Output the [X, Y] coordinate of the center of the cell containing the given text.  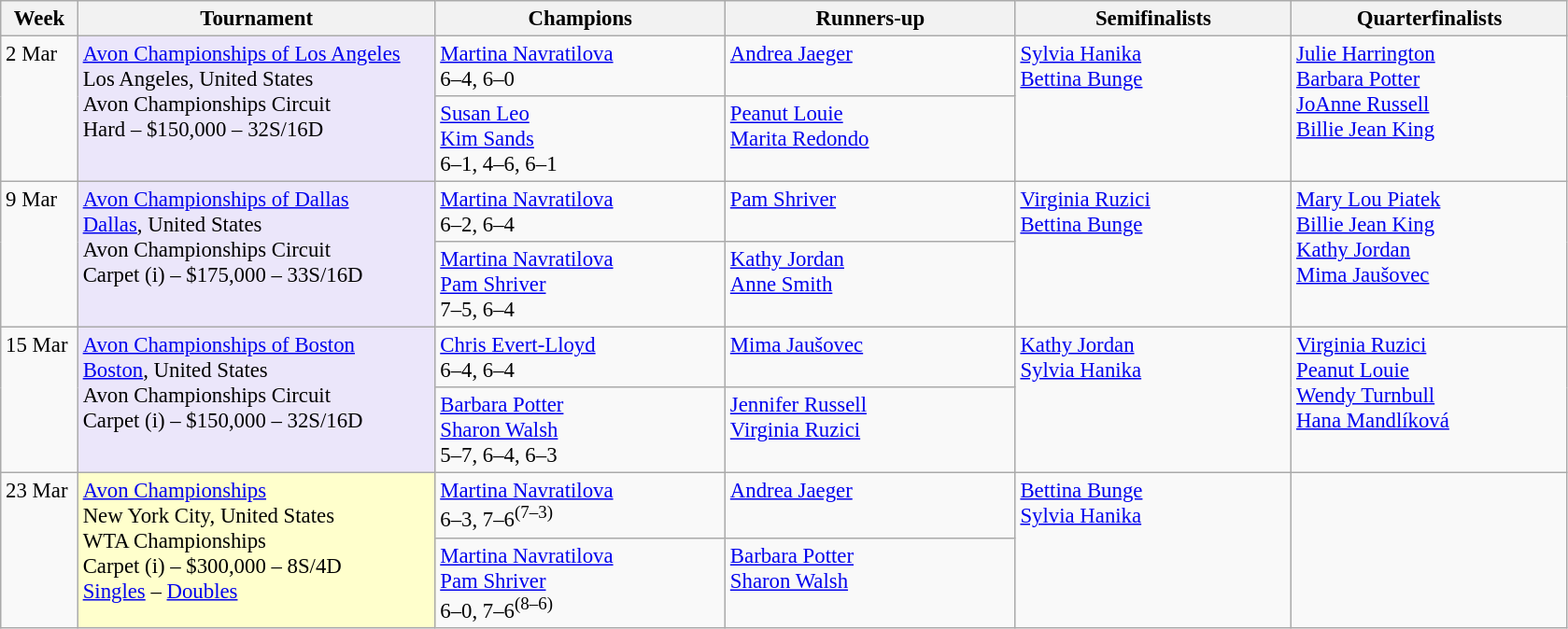
Barbara Potter Sharon Walsh 5–7, 6–4, 6–3 [581, 431]
9 Mar [39, 255]
Martina Navratilova Pam Shriver 6–0, 7–6(8–6) [581, 582]
Kathy Jordan Anne Smith [870, 285]
Chris Evert-Lloyd6–4, 6–4 [581, 358]
15 Mar [39, 400]
Runners-up [870, 19]
Susan Leo Kim Sands 6–1, 4–6, 6–1 [581, 139]
Sylvia Hanika Bettina Bunge [1153, 109]
Bettina Bunge Sylvia Hanika [1153, 551]
Virginia Ruzici Bettina Bunge [1153, 255]
Kathy Jordan Sylvia Hanika [1153, 400]
Martina Navratilova 6–3, 7–6(7–3) [581, 506]
Avon Championships of Boston Boston, United StatesAvon Championships CircuitCarpet (i) – $150,000 – 32S/16D [256, 400]
Quarterfinalists [1430, 19]
Mary Lou Piatek Billie Jean King Kathy Jordan Mima Jaušovec [1430, 255]
Semifinalists [1153, 19]
Avon Championships of Dallas Dallas, United StatesAvon Championships CircuitCarpet (i) – $175,000 – 33S/16D [256, 255]
Mima Jaušovec [870, 358]
Avon Championships New York City, United StatesWTA ChampionshipsCarpet (i) – $300,000 – 8S/4D Singles – Doubles [256, 551]
Julie Harrington Barbara Potter JoAnne Russell Billie Jean King [1430, 109]
Champions [581, 19]
Tournament [256, 19]
Peanut Louie Marita Redondo [870, 139]
Barbara Potter Sharon Walsh [870, 582]
Pam Shriver [870, 213]
Week [39, 19]
Avon Championships of Los Angeles Los Angeles, United StatesAvon Championships CircuitHard – $150,000 – 32S/16D [256, 109]
Jennifer Russell Virginia Ruzici [870, 431]
Martina Navratilova6–4, 6–0 [581, 67]
23 Mar [39, 551]
Virginia Ruzici Peanut Louie Wendy Turnbull Hana Mandlíková [1430, 400]
Martina Navratilova Pam Shriver 7–5, 6–4 [581, 285]
Martina Navratilova6–2, 6–4 [581, 213]
2 Mar [39, 109]
